Return [x, y] of the center of cell containing provided text 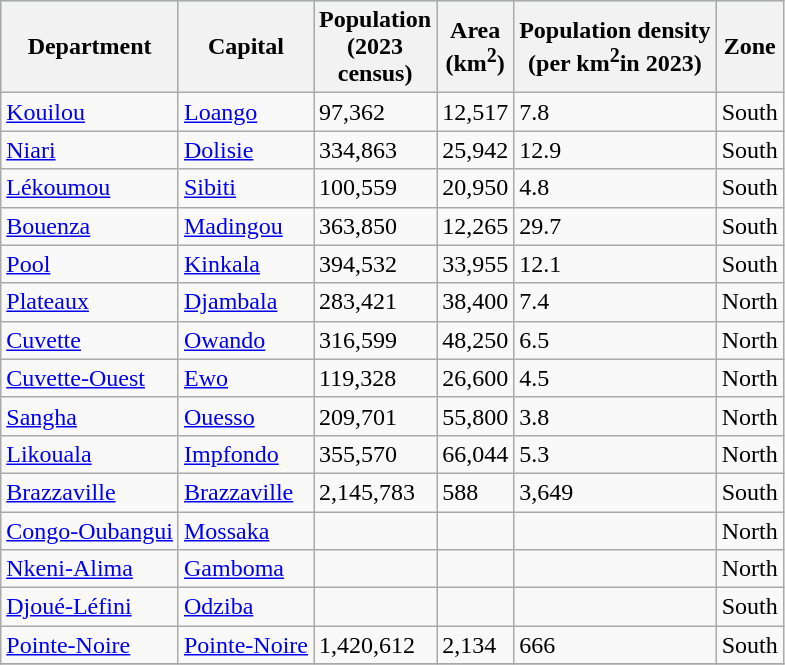
5.3 [615, 454]
Djambala [246, 302]
209,701 [376, 416]
Department [90, 47]
Zone [750, 47]
26,600 [476, 378]
Gamboma [246, 569]
7.8 [615, 112]
Niari [90, 150]
7.4 [615, 302]
Madingou [246, 226]
2,134 [476, 645]
38,400 [476, 302]
355,570 [376, 454]
6.5 [615, 340]
666 [615, 645]
588 [476, 492]
Kouilou [90, 112]
1,420,612 [376, 645]
Kinkala [246, 264]
100,559 [376, 188]
394,532 [376, 264]
Impfondo [246, 454]
Ewo [246, 378]
3.8 [615, 416]
Mossaka [246, 531]
Capital [246, 47]
Population (2023census) [376, 47]
283,421 [376, 302]
Sibiti [246, 188]
4.8 [615, 188]
33,955 [476, 264]
4.5 [615, 378]
48,250 [476, 340]
Dolisie [246, 150]
20,950 [476, 188]
Cuvette [90, 340]
Djoué-Léfini [90, 607]
3,649 [615, 492]
25,942 [476, 150]
Likouala [90, 454]
Nkeni-Alima [90, 569]
12.9 [615, 150]
Owando [246, 340]
Sangha [90, 416]
55,800 [476, 416]
29.7 [615, 226]
316,599 [376, 340]
Loango [246, 112]
334,863 [376, 150]
12.1 [615, 264]
Bouenza [90, 226]
Lékoumou [90, 188]
363,850 [376, 226]
119,328 [376, 378]
Area (km2) [476, 47]
12,517 [476, 112]
66,044 [476, 454]
Pool [90, 264]
12,265 [476, 226]
97,362 [376, 112]
2,145,783 [376, 492]
Plateaux [90, 302]
Population density(per km2in 2023) [615, 47]
Cuvette-Ouest [90, 378]
Ouesso [246, 416]
Odziba [246, 607]
Congo-Oubangui [90, 531]
